Extract the (X, Y) coordinate from the center of the cell holding the provided text.  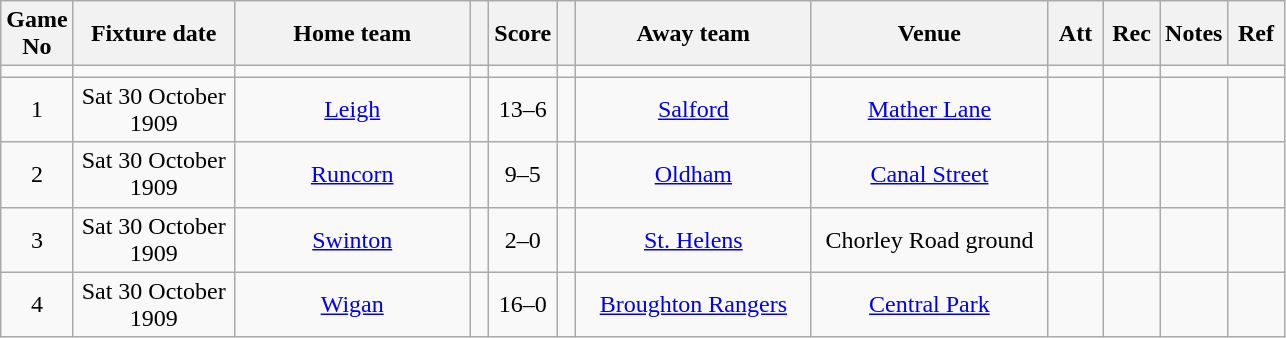
Ref (1256, 34)
Wigan (352, 304)
16–0 (523, 304)
Fixture date (154, 34)
Runcorn (352, 174)
Oldham (693, 174)
Canal Street (929, 174)
Leigh (352, 110)
Swinton (352, 240)
St. Helens (693, 240)
1 (37, 110)
Notes (1194, 34)
Salford (693, 110)
13–6 (523, 110)
Away team (693, 34)
Home team (352, 34)
Broughton Rangers (693, 304)
Rec (1132, 34)
Game No (37, 34)
9–5 (523, 174)
2 (37, 174)
Mather Lane (929, 110)
Central Park (929, 304)
2–0 (523, 240)
4 (37, 304)
Score (523, 34)
Venue (929, 34)
3 (37, 240)
Chorley Road ground (929, 240)
Att (1075, 34)
